Identify which cell holds the provided text, then report its (x, y) central coordinate. 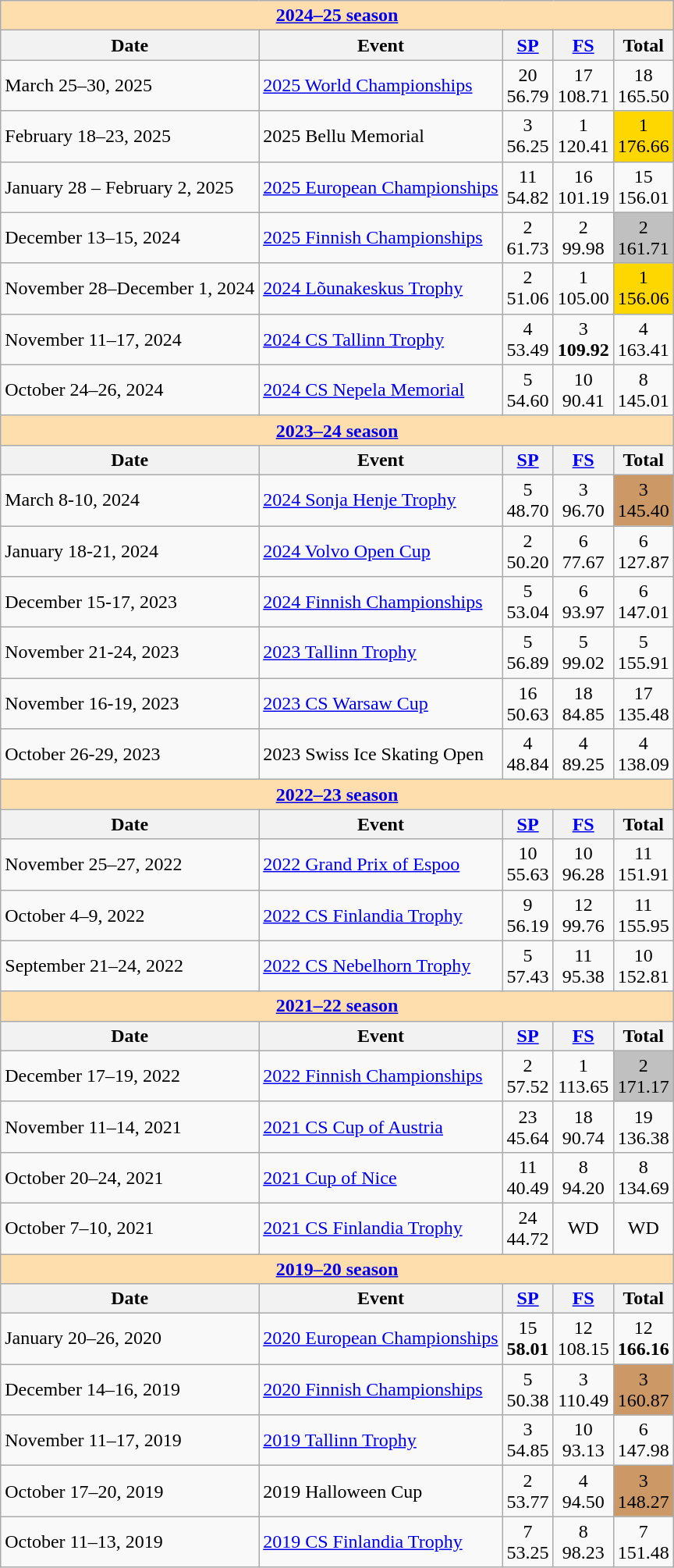
15 58.01 (527, 1339)
December 15-17, 2023 (129, 603)
10 90.41 (584, 390)
February 18–23, 2025 (129, 136)
5 50.38 (527, 1389)
11 155.95 (643, 915)
5 155.91 (643, 652)
6 93.97 (584, 603)
16 50.63 (527, 704)
11 151.91 (643, 865)
17 135.48 (643, 704)
October 24–26, 2024 (129, 390)
January 18-21, 2024 (129, 551)
November 21-24, 2023 (129, 652)
2020 Finnish Championships (381, 1389)
2024 CS Tallinn Trophy (381, 339)
2021 Cup of Nice (381, 1177)
5 57.43 (527, 966)
23 45.64 (527, 1127)
November 16-19, 2023 (129, 704)
17 108.71 (584, 86)
5 53.04 (527, 603)
2022 Finnish Championships (381, 1076)
2 161.71 (643, 237)
4 94.50 (584, 1491)
2021–22 season (337, 1006)
7 151.48 (643, 1542)
2019 Halloween Cup (381, 1491)
4 138.09 (643, 754)
12 108.15 (584, 1339)
2023 Tallinn Trophy (381, 652)
2022 Grand Prix of Espoo (381, 865)
10 152.81 (643, 966)
1 120.41 (584, 136)
December 13–15, 2024 (129, 237)
September 21–24, 2022 (129, 966)
December 14–16, 2019 (129, 1389)
2022 CS Finlandia Trophy (381, 915)
December 17–19, 2022 (129, 1076)
2025 World Championships (381, 86)
1 176.66 (643, 136)
18 165.50 (643, 86)
2024 Volvo Open Cup (381, 551)
5 56.89 (527, 652)
3 110.49 (584, 1389)
6 127.87 (643, 551)
2021 CS Finlandia Trophy (381, 1228)
4 53.49 (527, 339)
9 56.19 (527, 915)
3 96.70 (584, 500)
11 95.38 (584, 966)
8 98.23 (584, 1542)
3 148.27 (643, 1491)
2 53.77 (527, 1491)
3 54.85 (527, 1441)
5 48.70 (527, 500)
18 84.85 (584, 704)
6 77.67 (584, 551)
October 7–10, 2021 (129, 1228)
2023–24 season (337, 430)
2025 Finnish Championships (381, 237)
8 145.01 (643, 390)
15 156.01 (643, 187)
November 11–17, 2024 (129, 339)
19 136.38 (643, 1127)
2 51.06 (527, 289)
2023 Swiss Ice Skating Open (381, 754)
8 94.20 (584, 1177)
2 50.20 (527, 551)
20 56.79 (527, 86)
2019 CS Finlandia Trophy (381, 1542)
2024 CS Nepela Memorial (381, 390)
2 61.73 (527, 237)
2021 CS Cup of Austria (381, 1127)
1 105.00 (584, 289)
6 147.01 (643, 603)
October 11–13, 2019 (129, 1542)
2023 CS Warsaw Cup (381, 704)
4 48.84 (527, 754)
1 113.65 (584, 1076)
2025 Bellu Memorial (381, 136)
2020 European Championships (381, 1339)
5 54.60 (527, 390)
2 99.98 (584, 237)
March 8-10, 2024 (129, 500)
8 134.69 (643, 1177)
November 28–December 1, 2024 (129, 289)
January 20–26, 2020 (129, 1339)
October 4–9, 2022 (129, 915)
2024 Sonja Henje Trophy (381, 500)
2022–23 season (337, 795)
2024–25 season (337, 16)
4 89.25 (584, 754)
11 40.49 (527, 1177)
3 56.25 (527, 136)
October 17–20, 2019 (129, 1491)
3 160.87 (643, 1389)
October 26-29, 2023 (129, 754)
10 93.13 (584, 1441)
2024 Finnish Championships (381, 603)
10 55.63 (527, 865)
November 11–14, 2021 (129, 1127)
4 163.41 (643, 339)
18 90.74 (584, 1127)
3 109.92 (584, 339)
2025 European Championships (381, 187)
1 156.06 (643, 289)
12 166.16 (643, 1339)
2019–20 season (337, 1268)
6 147.98 (643, 1441)
16 101.19 (584, 187)
November 25–27, 2022 (129, 865)
2022 CS Nebelhorn Trophy (381, 966)
2024 Lõunakeskus Trophy (381, 289)
March 25–30, 2025 (129, 86)
7 53.25 (527, 1542)
5 99.02 (584, 652)
November 11–17, 2019 (129, 1441)
10 96.28 (584, 865)
January 28 – February 2, 2025 (129, 187)
2 171.17 (643, 1076)
3 145.40 (643, 500)
2019 Tallinn Trophy (381, 1441)
2 57.52 (527, 1076)
October 20–24, 2021 (129, 1177)
24 44.72 (527, 1228)
12 99.76 (584, 915)
11 54.82 (527, 187)
